Output the [X, Y] coordinate of the center of the cell containing the given text.  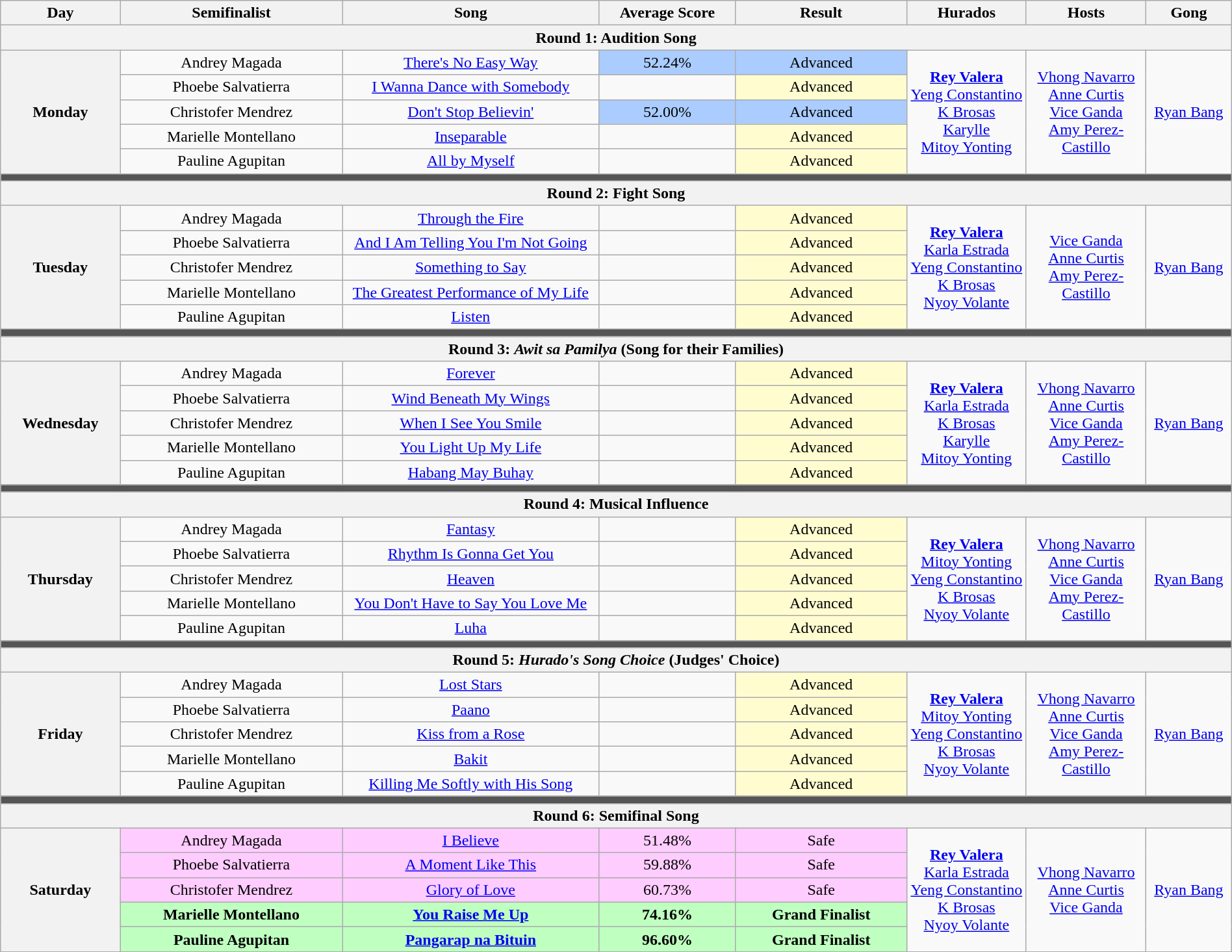
Round 6: Semifinal Song [616, 816]
Something to Say [470, 267]
59.88% [667, 865]
Monday [60, 112]
Pangarap na Bituin [470, 939]
Paano [470, 710]
Habang May Buhay [470, 472]
You Don't Have to Say You Love Me [470, 603]
Result [821, 13]
Gong [1189, 13]
Forever [470, 374]
Hosts [1086, 13]
51.48% [667, 840]
Round 3: Awit sa Pamilya (Song for their Families) [616, 349]
There's No Easy Way [470, 62]
All by Myself [470, 161]
Round 5: Hurado's Song Choice (Judges' Choice) [616, 660]
I Believe [470, 840]
Lost Stars [470, 685]
Round 4: Musical Influence [616, 504]
I Wanna Dance with Somebody [470, 87]
Round 2: Fight Song [616, 193]
The Greatest Performance of My Life [470, 292]
52.00% [667, 112]
96.60% [667, 939]
Heaven [470, 578]
Friday [60, 734]
Luha [470, 628]
60.73% [667, 890]
Wednesday [60, 423]
Hurados [966, 13]
Inseparable [470, 136]
Rhythm Is Gonna Get You [470, 554]
Saturday [60, 890]
Rey ValeraKarla EstradaK BrosasKarylleMitoy Yonting [966, 423]
Killing Me Softly with His Song [470, 784]
And I Am Telling You I'm Not Going [470, 242]
Average Score [667, 13]
You Raise Me Up [470, 914]
Fantasy [470, 529]
Semifinalist [231, 13]
Song [470, 13]
You Light Up My Life [470, 448]
52.24% [667, 62]
Through the Fire [470, 218]
Rey ValeraYeng ConstantinoK BrosasKarylleMitoy Yonting [966, 112]
74.16% [667, 914]
A Moment Like This [470, 865]
Round 1: Audition Song [616, 38]
Listen [470, 317]
Vhong NavarroAnne CurtisVice Ganda [1086, 890]
Bakit [470, 759]
Vice GandaAnne CurtisAmy Perez-Castillo [1086, 267]
Thursday [60, 578]
When I See You Smile [470, 423]
Glory of Love [470, 890]
Kiss from a Rose [470, 734]
Wind Beneath My Wings [470, 398]
Don't Stop Believin' [470, 112]
Day [60, 13]
Tuesday [60, 267]
